From the cell containing the given text, extract its center point as (x, y) coordinate. 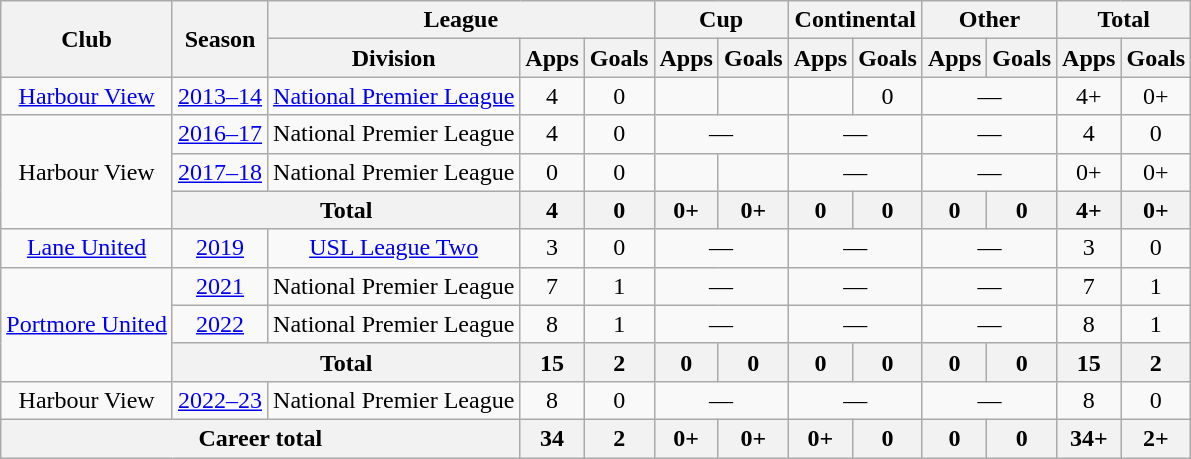
Season (220, 39)
Continental (855, 20)
2022 (220, 324)
2022–23 (220, 400)
2016–17 (220, 134)
2+ (1156, 438)
34+ (1089, 438)
2017–18 (220, 172)
League (461, 20)
Portmore United (87, 324)
2021 (220, 286)
Division (394, 58)
Other (989, 20)
Career total (260, 438)
34 (552, 438)
Lane United (87, 248)
Club (87, 39)
USL League Two (394, 248)
2019 (220, 248)
2013–14 (220, 96)
Cup (721, 20)
